Determine the (X, Y) coordinate at the center of the cell enclosing the given text.  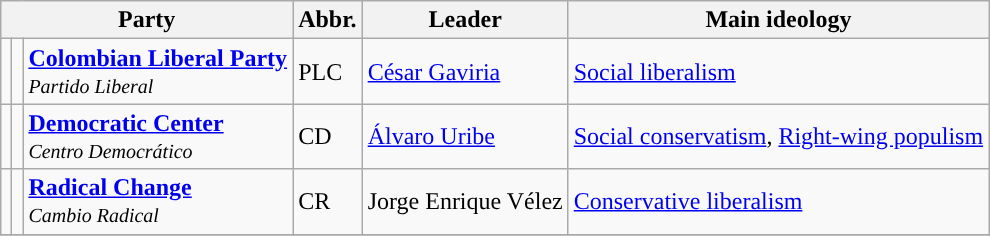
Main ideology (778, 20)
Abbr. (328, 20)
Radical ChangeCambio Radical (158, 202)
Democratic CenterCentro Democrático (158, 136)
Social conservatism, Right-wing populism (778, 136)
Jorge Enrique Vélez (465, 202)
César Gaviria (465, 72)
Álvaro Uribe (465, 136)
Social liberalism (778, 72)
CR (328, 202)
Party (147, 20)
Conservative liberalism (778, 202)
PLC (328, 72)
CD (328, 136)
Colombian Liberal PartyPartido Liberal (158, 72)
Leader (465, 20)
